Search for the cell housing the specified text and yield its [x, y] center coordinate. 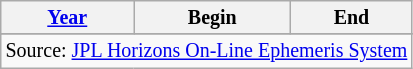
Begin [212, 18]
Source: JPL Horizons On-Line Ephemeris System [206, 52]
Year [68, 18]
End [352, 18]
